Scan for the cell matching the given text and deliver its (X, Y) coordinate at center. 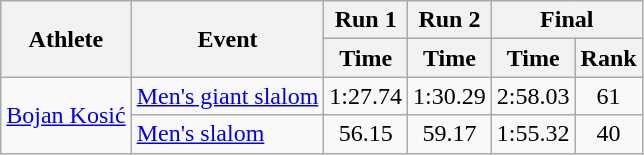
Athlete (66, 39)
Final (566, 20)
Men's giant slalom (228, 96)
Event (228, 39)
Run 2 (450, 20)
Men's slalom (228, 134)
1:55.32 (533, 134)
59.17 (450, 134)
61 (608, 96)
Run 1 (366, 20)
56.15 (366, 134)
1:30.29 (450, 96)
Bojan Kosić (66, 115)
1:27.74 (366, 96)
Rank (608, 58)
2:58.03 (533, 96)
40 (608, 134)
